Detect which cell encompasses the target text, then output its (X, Y) center coordinate. 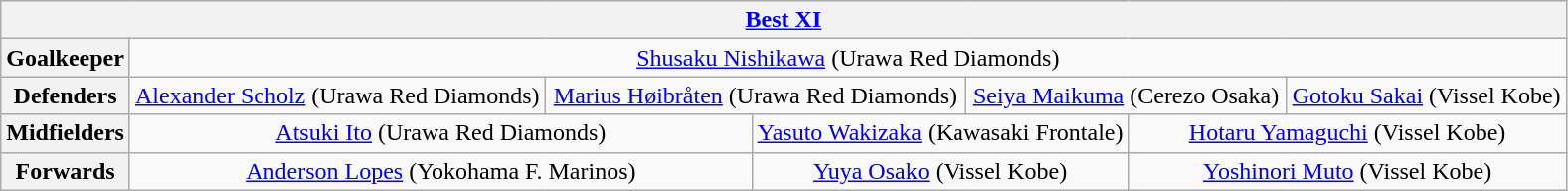
Forwards (66, 171)
Shusaku Nishikawa (Urawa Red Diamonds) (847, 58)
Anderson Lopes (Yokohama F. Marinos) (440, 171)
Yuya Osako (Vissel Kobe) (941, 171)
Yoshinori Muto (Vissel Kobe) (1347, 171)
Yasuto Wakizaka (Kawasaki Frontale) (941, 133)
Marius Høibråten (Urawa Red Diamonds) (756, 95)
Best XI (784, 20)
Seiya Maikuma (Cerezo Osaka) (1126, 95)
Goalkeeper (66, 58)
Gotoku Sakai (Vissel Kobe) (1426, 95)
Alexander Scholz (Urawa Red Diamonds) (337, 95)
Hotaru Yamaguchi (Vissel Kobe) (1347, 133)
Midfielders (66, 133)
Atsuki Ito (Urawa Red Diamonds) (440, 133)
Defenders (66, 95)
